For the text-containing cell, return its midpoint in (x, y) coordinate format. 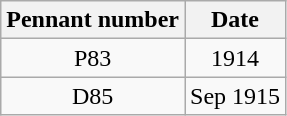
Sep 1915 (234, 96)
D85 (93, 96)
Pennant number (93, 20)
Date (234, 20)
1914 (234, 58)
P83 (93, 58)
